Find where the given text appears and provide that cell's center as (X, Y) coordinate. 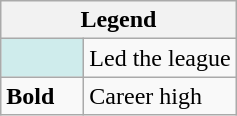
Led the league (160, 58)
Legend (118, 20)
Bold (42, 96)
Career high (160, 96)
